Provide the (x, y) coordinate of the cell's center where the given text is located.  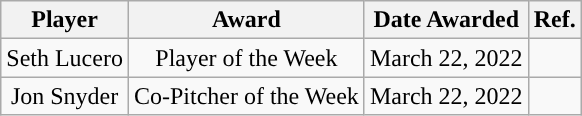
Ref. (554, 20)
Jon Snyder (65, 96)
Player of the Week (246, 58)
Player (65, 20)
Date Awarded (446, 20)
Award (246, 20)
Seth Lucero (65, 58)
Co-Pitcher of the Week (246, 96)
